Output the (x, y) coordinate of the center of the cell containing the given text.  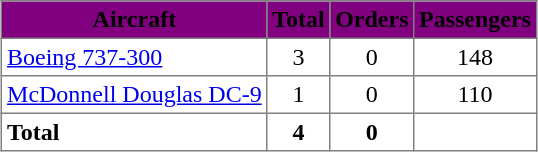
Passengers (475, 20)
148 (475, 57)
110 (475, 95)
Boeing 737-300 (134, 57)
4 (298, 132)
Aircraft (134, 20)
McDonnell Douglas DC-9 (134, 95)
1 (298, 95)
3 (298, 57)
Orders (372, 20)
